Locate the cell with the specified text and output its (x, y) center coordinate. 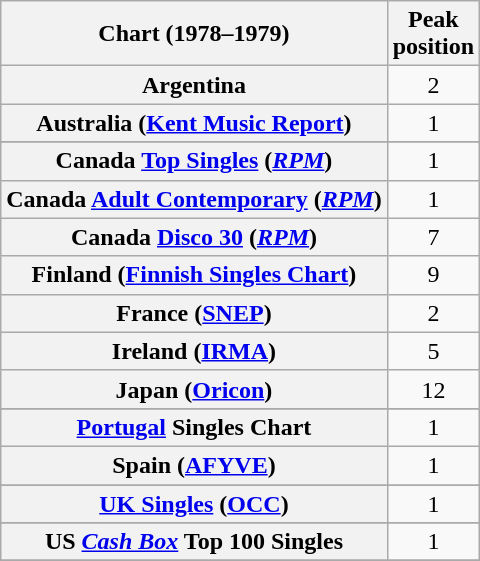
Chart (1978–1979) (194, 34)
Australia (Kent Music Report) (194, 123)
7 (433, 237)
Spain (AFYVE) (194, 465)
Finland (Finnish Singles Chart) (194, 275)
Canada Disco 30 (RPM) (194, 237)
Japan (Oricon) (194, 389)
12 (433, 389)
5 (433, 351)
UK Singles (OCC) (194, 503)
Argentina (194, 85)
Canada Adult Contemporary (RPM) (194, 199)
US Cash Box Top 100 Singles (194, 542)
Portugal Singles Chart (194, 427)
9 (433, 275)
Canada Top Singles (RPM) (194, 161)
France (SNEP) (194, 313)
Ireland (IRMA) (194, 351)
Peakposition (433, 34)
